Pinpoint the cell where the given text exists, returning its (X, Y) midpoint coordinate. 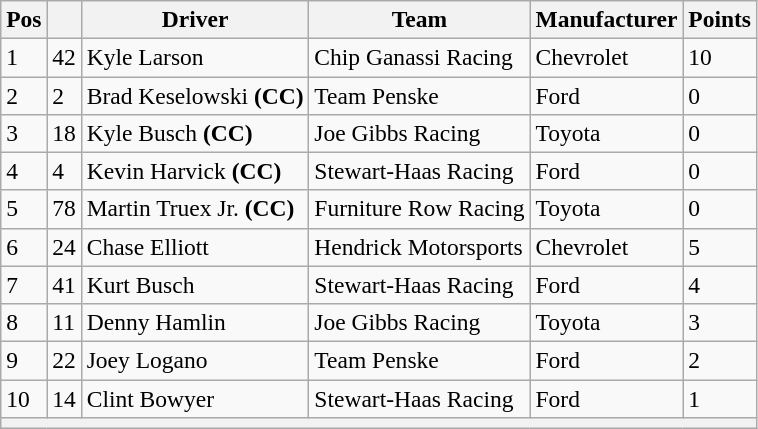
78 (64, 209)
Kevin Harvick (CC) (195, 171)
6 (24, 247)
Kyle Busch (CC) (195, 133)
Joey Logano (195, 360)
Kurt Busch (195, 285)
41 (64, 285)
Kyle Larson (195, 57)
11 (64, 322)
Team (420, 19)
Martin Truex Jr. (CC) (195, 209)
Clint Bowyer (195, 398)
Manufacturer (606, 19)
24 (64, 247)
Points (720, 19)
7 (24, 285)
Brad Keselowski (CC) (195, 95)
14 (64, 398)
18 (64, 133)
Hendrick Motorsports (420, 247)
Furniture Row Racing (420, 209)
8 (24, 322)
42 (64, 57)
Driver (195, 19)
22 (64, 360)
Pos (24, 19)
Denny Hamlin (195, 322)
9 (24, 360)
Chase Elliott (195, 247)
Chip Ganassi Racing (420, 57)
